For the text-containing cell, return its midpoint in (x, y) coordinate format. 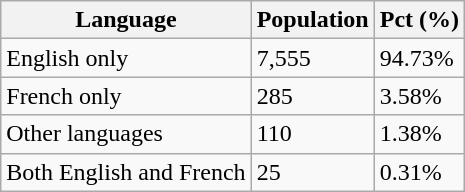
94.73% (419, 58)
English only (126, 58)
1.38% (419, 134)
25 (312, 172)
0.31% (419, 172)
Other languages (126, 134)
Both English and French (126, 172)
7,555 (312, 58)
Pct (%) (419, 20)
3.58% (419, 96)
Language (126, 20)
110 (312, 134)
285 (312, 96)
Population (312, 20)
French only (126, 96)
